Search for the cell housing the specified text and yield its [X, Y] center coordinate. 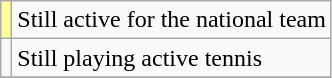
Still playing active tennis [172, 58]
Still active for the national team [172, 20]
